For the text-containing cell, return its midpoint in (X, Y) coordinate format. 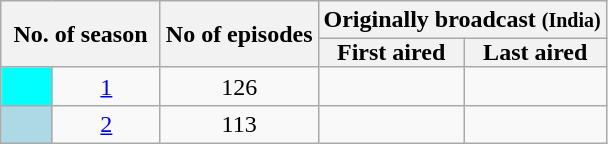
126 (239, 86)
First aired (391, 53)
1 (106, 86)
Originally broadcast (India) (462, 20)
2 (106, 124)
No. of season (81, 34)
No of episodes (239, 34)
Last aired (535, 53)
113 (239, 124)
